From the cell containing the given text, extract its center point as (x, y) coordinate. 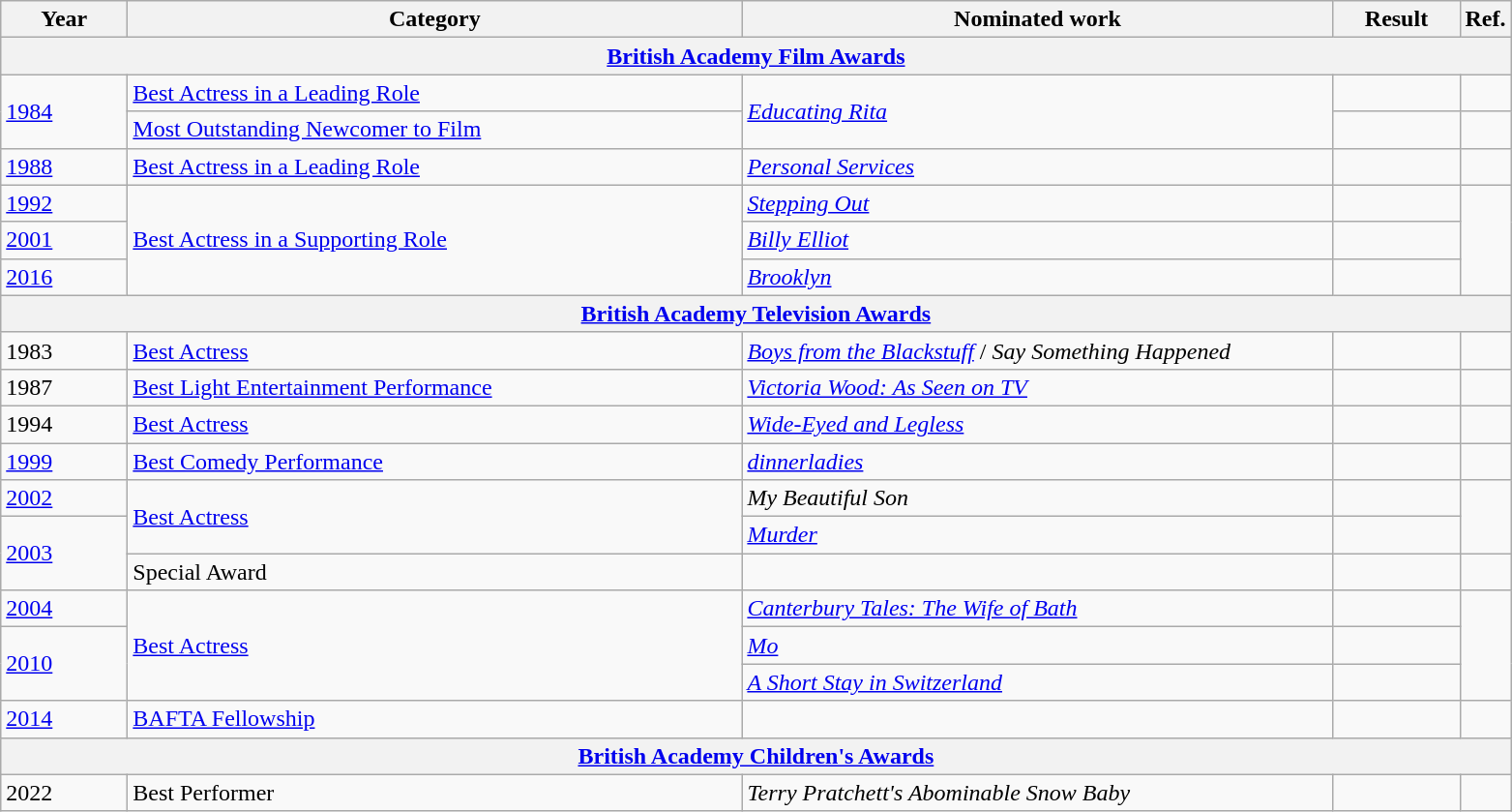
Mo (1037, 646)
1984 (64, 111)
My Beautiful Son (1037, 498)
Canterbury Tales: The Wife of Bath (1037, 609)
Victoria Wood: As Seen on TV (1037, 387)
Best Performer (435, 793)
Boys from the Blackstuff / Say Something Happened (1037, 350)
dinnerladies (1037, 462)
2004 (64, 609)
Special Award (435, 572)
Brooklyn (1037, 277)
2010 (64, 664)
2002 (64, 498)
Most Outstanding Newcomer to Film (435, 130)
Category (435, 19)
2014 (64, 719)
1988 (64, 166)
Ref. (1486, 19)
Murder (1037, 535)
2003 (64, 554)
A Short Stay in Switzerland (1037, 682)
2001 (64, 240)
Best Comedy Performance (435, 462)
British Academy Television Awards (756, 314)
Wide-Eyed and Legless (1037, 424)
1987 (64, 387)
Personal Services (1037, 166)
1994 (64, 424)
Terry Pratchett's Abominable Snow Baby (1037, 793)
1999 (64, 462)
Billy Elliot (1037, 240)
Year (64, 19)
Best Light Entertainment Performance (435, 387)
1992 (64, 203)
British Academy Children's Awards (756, 756)
Result (1397, 19)
Stepping Out (1037, 203)
2016 (64, 277)
Nominated work (1037, 19)
Educating Rita (1037, 111)
Best Actress in a Supporting Role (435, 240)
BAFTA Fellowship (435, 719)
1983 (64, 350)
British Academy Film Awards (756, 56)
2022 (64, 793)
